Pinpoint the cell where the given text exists, returning its [x, y] midpoint coordinate. 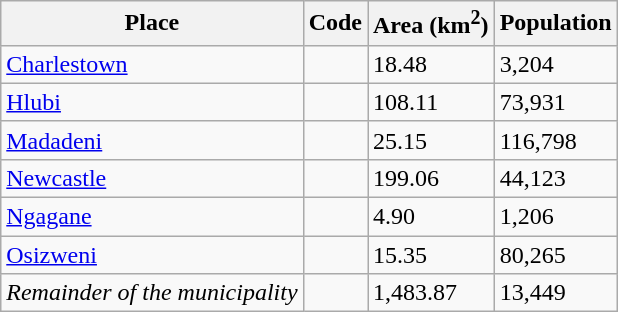
Code [335, 24]
25.15 [432, 140]
Hlubi [152, 102]
3,204 [556, 64]
13,449 [556, 293]
108.11 [432, 102]
1,483.87 [432, 293]
Remainder of the municipality [152, 293]
199.06 [432, 178]
73,931 [556, 102]
4.90 [432, 217]
Madadeni [152, 140]
Ngagane [152, 217]
Population [556, 24]
116,798 [556, 140]
15.35 [432, 255]
1,206 [556, 217]
Area (km2) [432, 24]
Osizweni [152, 255]
Newcastle [152, 178]
Charlestown [152, 64]
18.48 [432, 64]
80,265 [556, 255]
44,123 [556, 178]
Place [152, 24]
